Output the (x, y) coordinate of the center of the cell containing the given text.  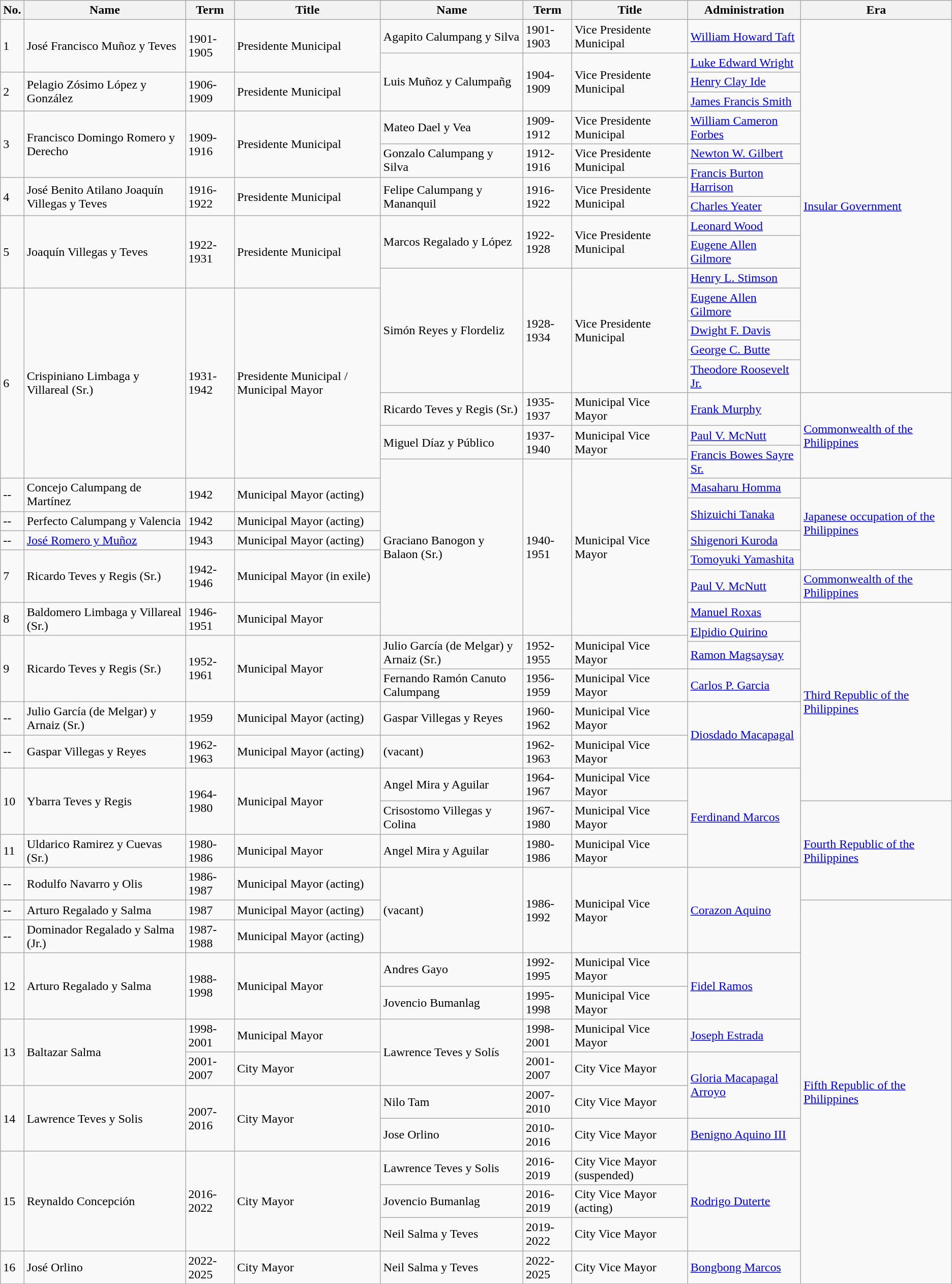
Baltazar Salma (105, 1052)
Third Republic of the Philippines (877, 702)
Corazon Aquino (744, 910)
1960-1962 (547, 718)
1909-1916 (210, 144)
Francis Burton Harrison (744, 180)
Diosdado Macapagal (744, 735)
1 (12, 46)
City Vice Mayor (suspended) (630, 1168)
No. (12, 10)
1992-1995 (547, 970)
Carlos P. Garcia (744, 685)
2010-2016 (547, 1134)
Fidel Ramos (744, 986)
Frank Murphy (744, 409)
Concejo Calumpang de Martínez (105, 494)
Fourth Republic of the Philippines (877, 851)
Fifth Republic of the Philippines (877, 1092)
7 (12, 576)
Charles Yeater (744, 206)
3 (12, 144)
José Benito Atilano Joaquín Villegas y Teves (105, 196)
2 (12, 92)
13 (12, 1052)
Ramon Magsaysay (744, 655)
2019-2022 (547, 1234)
Felipe Calumpang y Mananquil (452, 196)
2007-2010 (547, 1102)
Andres Gayo (452, 970)
Dwight F. Davis (744, 331)
Crisostomo Villegas y Colina (452, 818)
Lawrence Teves y Solís (452, 1052)
James Francis Smith (744, 101)
14 (12, 1118)
1995-1998 (547, 1002)
Henry Clay Ide (744, 82)
1964-1967 (547, 784)
Masaharu Homma (744, 488)
4 (12, 196)
1986-1987 (210, 884)
Gloria Macapagal Arroyo (744, 1085)
1952-1961 (210, 668)
1986-1992 (547, 910)
Rodrigo Duterte (744, 1201)
City Vice Mayor (acting) (630, 1201)
Mateo Dael y Vea (452, 127)
Baldomero Limbaga y Villareal (Sr.) (105, 619)
2007-2016 (210, 1118)
Perfecto Calumpang y Valencia (105, 521)
1987 (210, 910)
Pelagio Zósimo López y González (105, 92)
Dominador Regalado y Salma (Jr.) (105, 936)
Francis Bowes Sayre Sr. (744, 462)
Insular Government (877, 207)
1946-1951 (210, 619)
1922-1928 (547, 242)
José Francisco Muñoz y Teves (105, 46)
Shigenori Kuroda (744, 540)
Ferdinand Marcos (744, 818)
Benigno Aquino III (744, 1134)
Tomoyuki Yamashita (744, 560)
1928-1934 (547, 330)
1904-1909 (547, 82)
1935-1937 (547, 409)
Era (877, 10)
Fernando Ramón Canuto Calumpang (452, 685)
6 (12, 383)
1912-1916 (547, 161)
1940-1951 (547, 547)
Presidente Municipal / Municipal Mayor (308, 383)
12 (12, 986)
1901-1905 (210, 46)
Crispiniano Limbaga y Villareal (Sr.) (105, 383)
Leonard Wood (744, 225)
Administration (744, 10)
1937-1940 (547, 443)
1964-1980 (210, 801)
Marcos Regalado y López (452, 242)
Japanese occupation of the Philippines (877, 524)
1967-1980 (547, 818)
Shizuichi Tanaka (744, 514)
Jose Orlino (452, 1134)
1988-1998 (210, 986)
Agapito Calumpang y Silva (452, 37)
5 (12, 251)
1906-1909 (210, 92)
15 (12, 1201)
Miguel Díaz y Público (452, 443)
9 (12, 668)
1987-1988 (210, 936)
José Orlino (105, 1267)
Luis Muñoz y Calumpañg (452, 82)
William Cameron Forbes (744, 127)
1901-1903 (547, 37)
1909-1912 (547, 127)
Ybarra Teves y Regis (105, 801)
1952-1955 (547, 652)
José Romero y Muñoz (105, 540)
11 (12, 851)
Graciano Banogon y Balaon (Sr.) (452, 547)
George C. Butte (744, 350)
1942-1946 (210, 576)
Francisco Domingo Romero y Derecho (105, 144)
2016-2022 (210, 1201)
Theodore Roosevelt Jr. (744, 376)
Municipal Mayor (in exile) (308, 576)
1922-1931 (210, 251)
Reynaldo Concepción (105, 1201)
16 (12, 1267)
Simón Reyes y Flordeliz (452, 330)
Joaquín Villegas y Teves (105, 251)
Rodulfo Navarro y Olis (105, 884)
Luke Edward Wright (744, 63)
10 (12, 801)
Bongbong Marcos (744, 1267)
Joseph Estrada (744, 1036)
1943 (210, 540)
1931-1942 (210, 383)
Nilo Tam (452, 1102)
8 (12, 619)
Uldarico Ramirez y Cuevas (Sr.) (105, 851)
Henry L. Stimson (744, 278)
Manuel Roxas (744, 612)
Gonzalo Calumpang y Silva (452, 161)
1956-1959 (547, 685)
1959 (210, 718)
William Howard Taft (744, 37)
Newton W. Gilbert (744, 154)
Elpidio Quirino (744, 631)
